Return the [x, y] coordinate for the center point of the cell that contains the specified text.  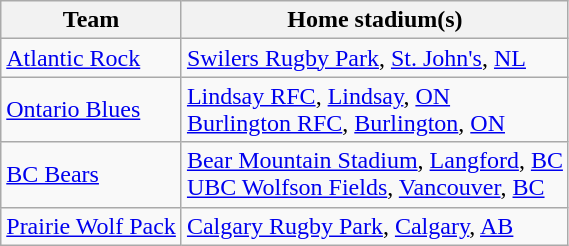
BC Bears [92, 174]
Prairie Wolf Pack [92, 226]
Calgary Rugby Park, Calgary, AB [374, 226]
Bear Mountain Stadium, Langford, BC UBC Wolfson Fields, Vancouver, BC [374, 174]
Ontario Blues [92, 110]
Swilers Rugby Park, St. John's, NL [374, 58]
Home stadium(s) [374, 20]
Atlantic Rock [92, 58]
Team [92, 20]
Lindsay RFC, Lindsay, ON Burlington RFC, Burlington, ON [374, 110]
